Return (x, y) of the center of cell containing provided text 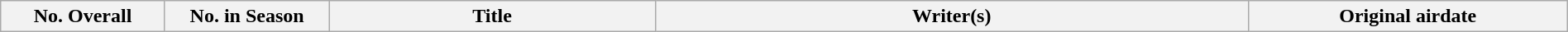
Original airdate (1408, 16)
No. Overall (83, 16)
Writer(s) (951, 16)
No. in Season (246, 16)
Title (492, 16)
